Detect which cell encompasses the target text, then output its (X, Y) center coordinate. 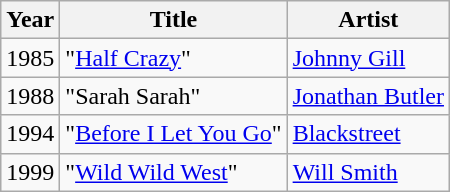
1988 (30, 96)
1999 (30, 172)
Johnny Gill (368, 58)
"Wild Wild West" (174, 172)
"Before I Let You Go" (174, 134)
Jonathan Butler (368, 96)
Blackstreet (368, 134)
1985 (30, 58)
Artist (368, 20)
Title (174, 20)
"Half Crazy" (174, 58)
Will Smith (368, 172)
"Sarah Sarah" (174, 96)
1994 (30, 134)
Year (30, 20)
